Locate the cell with the specified text and output its (x, y) center coordinate. 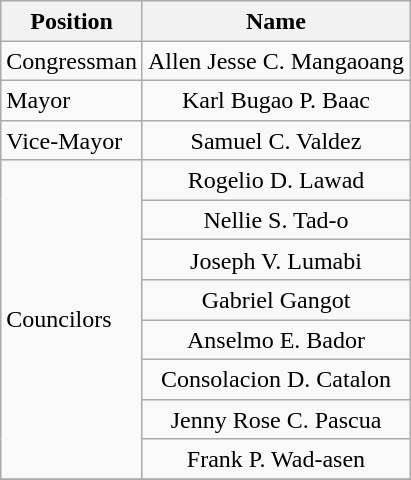
Nellie S. Tad-o (276, 220)
Mayor (72, 100)
Vice-Mayor (72, 140)
Congressman (72, 61)
Position (72, 21)
Consolacion D. Catalon (276, 379)
Joseph V. Lumabi (276, 260)
Rogelio D. Lawad (276, 180)
Karl Bugao P. Baac (276, 100)
Gabriel Gangot (276, 300)
Councilors (72, 320)
Frank P. Wad-asen (276, 459)
Jenny Rose C. Pascua (276, 419)
Allen Jesse C. Mangaoang (276, 61)
Name (276, 21)
Anselmo E. Bador (276, 340)
Samuel C. Valdez (276, 140)
